Locate the cell with the specified text and output its (x, y) center coordinate. 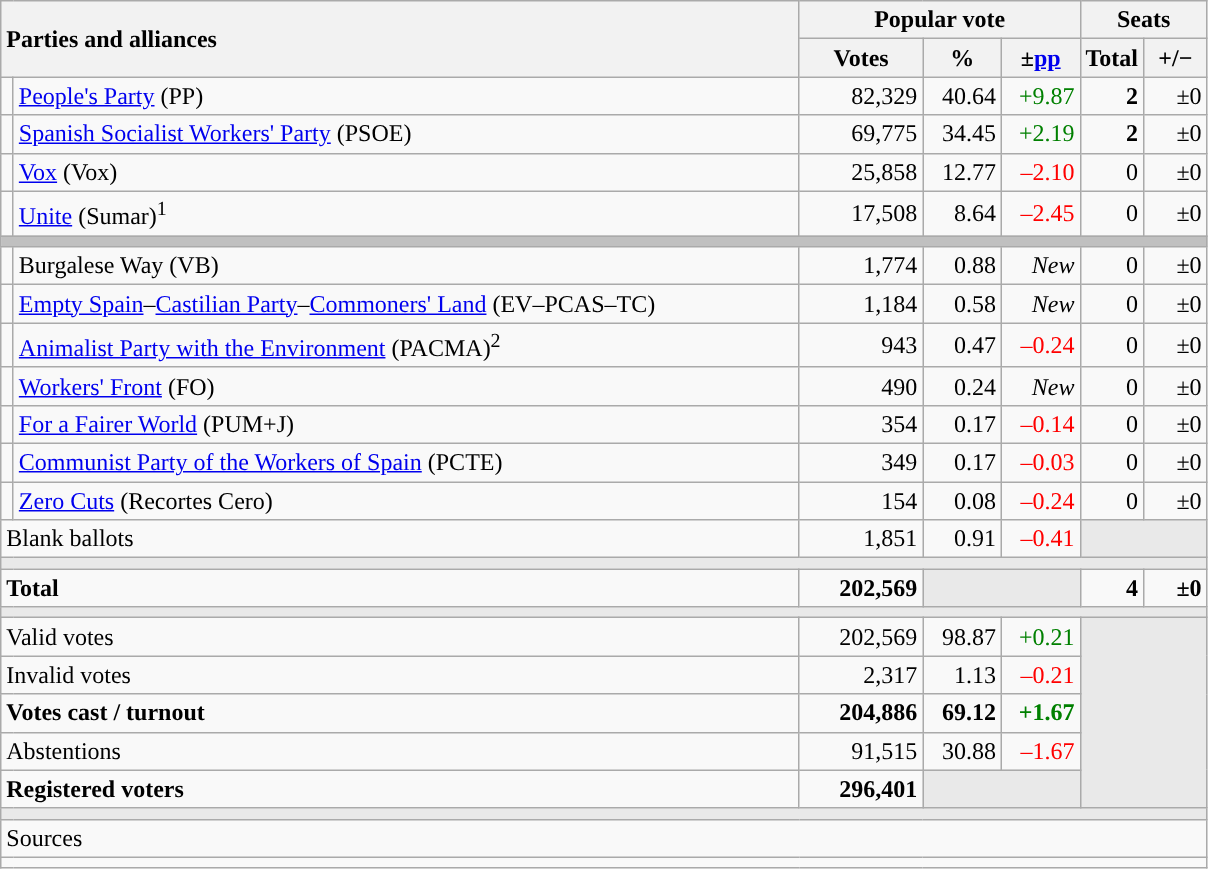
1,184 (861, 304)
+1.67 (1040, 713)
+9.87 (1040, 96)
+/− (1176, 58)
0.88 (962, 266)
+2.19 (1040, 134)
943 (861, 346)
69,775 (861, 134)
–2.10 (1040, 172)
Seats (1144, 20)
% (962, 58)
+0.21 (1040, 637)
1,851 (861, 539)
Parties and alliances (400, 39)
Votes (861, 58)
0.08 (962, 501)
25,858 (861, 172)
Zero Cuts (Recortes Cero) (406, 501)
154 (861, 501)
0.24 (962, 386)
For a Fairer World (PUM+J) (406, 424)
Abstentions (400, 751)
1.13 (962, 675)
Valid votes (400, 637)
±pp (1040, 58)
40.64 (962, 96)
–2.45 (1040, 214)
Spanish Socialist Workers' Party (PSOE) (406, 134)
Popular vote (940, 20)
People's Party (PP) (406, 96)
–0.14 (1040, 424)
0.58 (962, 304)
4 (1112, 588)
98.87 (962, 637)
82,329 (861, 96)
490 (861, 386)
Animalist Party with the Environment (PACMA)2 (406, 346)
91,515 (861, 751)
0.47 (962, 346)
Communist Party of the Workers of Spain (PCTE) (406, 462)
Blank ballots (400, 539)
349 (861, 462)
30.88 (962, 751)
–1.67 (1040, 751)
Vox (Vox) (406, 172)
–0.21 (1040, 675)
–0.41 (1040, 539)
Invalid votes (400, 675)
296,401 (861, 789)
69.12 (962, 713)
34.45 (962, 134)
8.64 (962, 214)
1,774 (861, 266)
Registered voters (400, 789)
204,886 (861, 713)
0.91 (962, 539)
Sources (604, 838)
2,317 (861, 675)
17,508 (861, 214)
Votes cast / turnout (400, 713)
Workers' Front (FO) (406, 386)
Empty Spain–Castilian Party–Commoners' Land (EV–PCAS–TC) (406, 304)
12.77 (962, 172)
Burgalese Way (VB) (406, 266)
354 (861, 424)
–0.03 (1040, 462)
Unite (Sumar)1 (406, 214)
